Find where the given text appears and provide that cell's center as [x, y] coordinate. 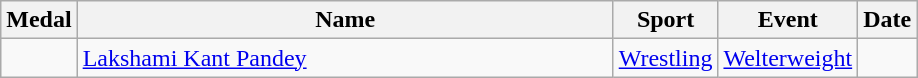
Event [788, 20]
Lakshami Kant Pandey [345, 58]
Wrestling [666, 58]
Medal [39, 20]
Date [888, 20]
Welterweight [788, 58]
Name [345, 20]
Sport [666, 20]
